Output the [x, y] coordinate of the center of the cell containing the given text.  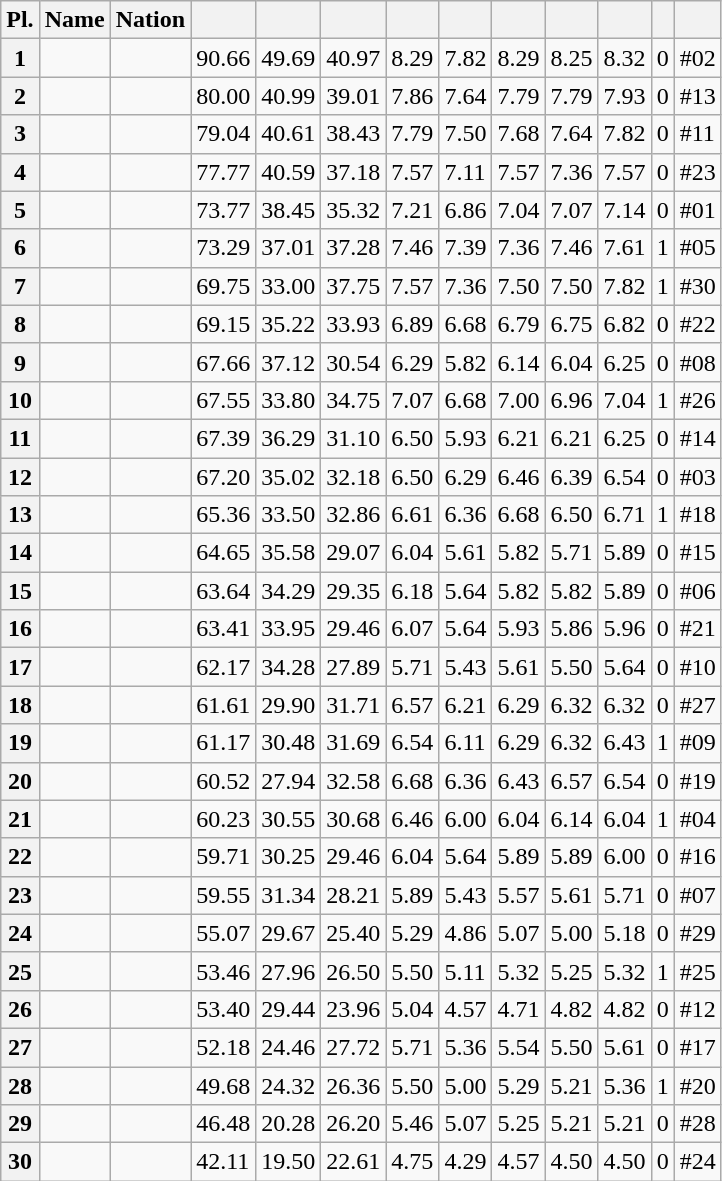
34.75 [354, 400]
4.71 [518, 1009]
33.95 [288, 629]
49.69 [288, 58]
2 [20, 96]
21 [20, 819]
32.18 [354, 477]
60.52 [224, 781]
#17 [698, 1047]
#28 [698, 1124]
28 [20, 1085]
37.18 [354, 172]
19 [20, 743]
22 [20, 857]
12 [20, 477]
5.04 [412, 1009]
40.99 [288, 96]
17 [20, 667]
#01 [698, 210]
7 [20, 286]
#26 [698, 400]
#03 [698, 477]
#06 [698, 591]
#08 [698, 362]
53.46 [224, 971]
7.61 [624, 248]
39.01 [354, 96]
29.35 [354, 591]
20.28 [288, 1124]
6.79 [518, 324]
#02 [698, 58]
13 [20, 515]
20 [20, 781]
38.43 [354, 134]
#24 [698, 1162]
65.36 [224, 515]
7.39 [466, 248]
28.21 [354, 895]
29.67 [288, 933]
30.48 [288, 743]
#18 [698, 515]
35.32 [354, 210]
33.00 [288, 286]
25 [20, 971]
5 [20, 210]
6.07 [412, 629]
Nation [150, 20]
7.00 [518, 400]
Pl. [20, 20]
36.29 [288, 438]
27.72 [354, 1047]
18 [20, 705]
63.64 [224, 591]
6.61 [412, 515]
30.25 [288, 857]
35.58 [288, 553]
67.55 [224, 400]
6 [20, 248]
4.29 [466, 1162]
59.55 [224, 895]
23.96 [354, 1009]
4 [20, 172]
6.96 [572, 400]
#10 [698, 667]
46.48 [224, 1124]
69.75 [224, 286]
5.46 [412, 1124]
#19 [698, 781]
26.36 [354, 1085]
6.89 [412, 324]
34.29 [288, 591]
30.55 [288, 819]
67.39 [224, 438]
35.22 [288, 324]
38.45 [288, 210]
73.29 [224, 248]
29.90 [288, 705]
61.61 [224, 705]
59.71 [224, 857]
33.80 [288, 400]
27.94 [288, 781]
5.18 [624, 933]
29 [20, 1124]
#27 [698, 705]
24.32 [288, 1085]
#23 [698, 172]
7.11 [466, 172]
6.39 [572, 477]
#09 [698, 743]
7.68 [518, 134]
4.75 [412, 1162]
61.17 [224, 743]
15 [20, 591]
69.15 [224, 324]
Name [74, 20]
63.41 [224, 629]
64.65 [224, 553]
80.00 [224, 96]
#04 [698, 819]
#13 [698, 96]
90.66 [224, 58]
31.69 [354, 743]
37.01 [288, 248]
30.54 [354, 362]
67.66 [224, 362]
40.97 [354, 58]
31.71 [354, 705]
77.77 [224, 172]
5.57 [518, 895]
19.50 [288, 1162]
8.25 [572, 58]
25.40 [354, 933]
33.50 [288, 515]
55.07 [224, 933]
6.18 [412, 591]
27 [20, 1047]
#07 [698, 895]
31.10 [354, 438]
29.44 [288, 1009]
33.93 [354, 324]
40.61 [288, 134]
27.96 [288, 971]
8 [20, 324]
79.04 [224, 134]
53.40 [224, 1009]
5.86 [572, 629]
22.61 [354, 1162]
#21 [698, 629]
5.54 [518, 1047]
34.28 [288, 667]
7.21 [412, 210]
26 [20, 1009]
5.96 [624, 629]
10 [20, 400]
5.11 [466, 971]
52.18 [224, 1047]
#16 [698, 857]
67.20 [224, 477]
16 [20, 629]
37.75 [354, 286]
6.82 [624, 324]
#14 [698, 438]
23 [20, 895]
6.11 [466, 743]
4.86 [466, 933]
42.11 [224, 1162]
35.02 [288, 477]
9 [20, 362]
62.17 [224, 667]
3 [20, 134]
73.77 [224, 210]
26.20 [354, 1124]
24.46 [288, 1047]
6.71 [624, 515]
#11 [698, 134]
37.12 [288, 362]
#25 [698, 971]
40.59 [288, 172]
49.68 [224, 1085]
30 [20, 1162]
60.23 [224, 819]
7.93 [624, 96]
32.86 [354, 515]
11 [20, 438]
31.34 [288, 895]
#05 [698, 248]
7.86 [412, 96]
#22 [698, 324]
32.58 [354, 781]
#29 [698, 933]
24 [20, 933]
27.89 [354, 667]
6.86 [466, 210]
14 [20, 553]
#30 [698, 286]
37.28 [354, 248]
7.14 [624, 210]
8.32 [624, 58]
#15 [698, 553]
#20 [698, 1085]
30.68 [354, 819]
6.75 [572, 324]
26.50 [354, 971]
29.07 [354, 553]
#12 [698, 1009]
